Search for the cell housing the specified text and yield its [x, y] center coordinate. 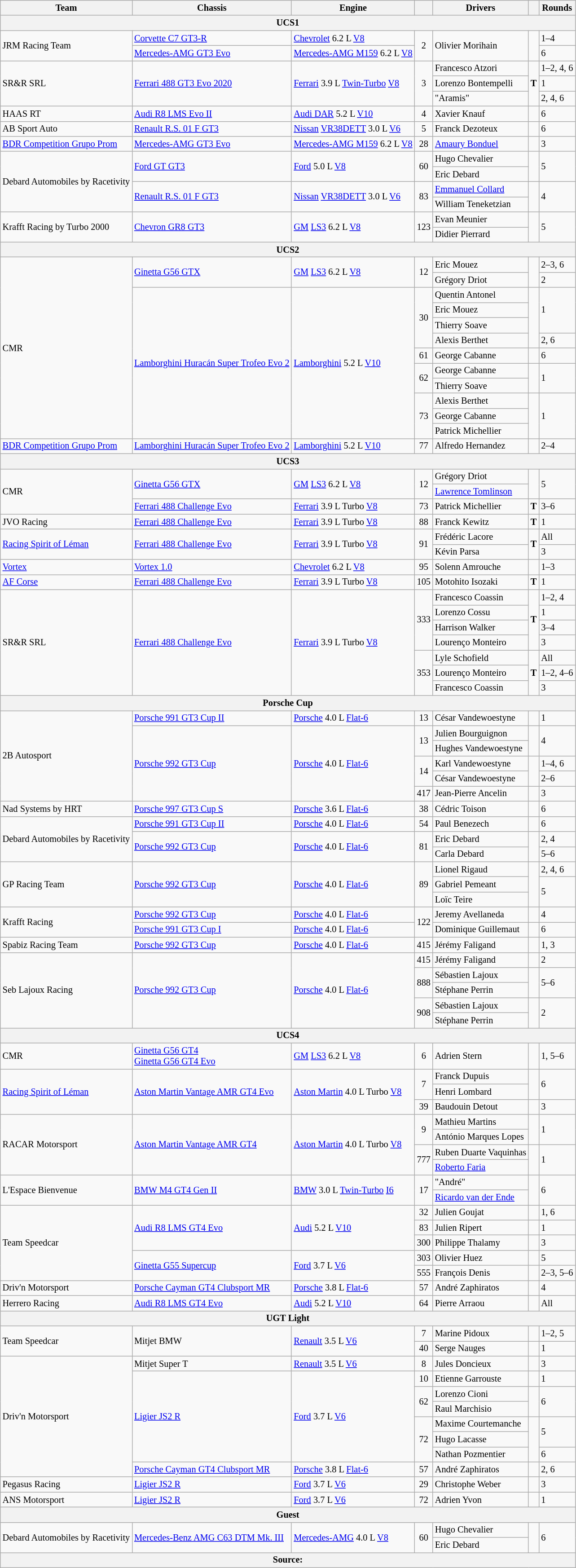
UCS1 [288, 23]
Source: [288, 1560]
88 [424, 522]
89 [424, 885]
105 [424, 582]
Xavier Knauf [480, 114]
3–6 [557, 507]
Rounds [557, 8]
ANS Motorsport [66, 1500]
Gabriel Pemeant [480, 884]
Adrien Stern [480, 1056]
Audi R8 LMS Evo II [212, 114]
Ricardo van der Ende [480, 1198]
77 [424, 446]
888 [424, 982]
Jean-Pierre Ancelin [480, 793]
Lyle Schofield [480, 658]
"Aramis" [480, 98]
95 [424, 567]
Seb Lajoux Racing [66, 990]
64 [424, 1303]
Ginetta G56 GT4 Ginetta G56 GT4 Evo [212, 1056]
Hugo Lacasse [480, 1439]
Loïc Teire [480, 899]
Mathieu Martins [480, 1122]
54 [424, 824]
Maxime Courtemanche [480, 1424]
Kévin Parsa [480, 552]
Ginetta G55 Supercup [212, 1265]
Quentin Antonel [480, 295]
BMW 3.0 L Twin-Turbo I6 [353, 1190]
Porsche 991 GT3 Cup I [212, 929]
2B Autosport [66, 756]
Julien Bourguignon [480, 733]
JVO Racing [66, 522]
L'Espace Bienvenue [66, 1190]
Karl Vandewoestyne [480, 763]
61 [424, 355]
2–3, 5–6 [557, 1273]
Adrien Yvon [480, 1500]
123 [424, 227]
Paul Benezech [480, 824]
9 [424, 1129]
Olivier Huez [480, 1258]
Julien Goujat [480, 1212]
122 [424, 922]
Mercedes-AMG 4.0 L V8 [353, 1537]
1–3 [557, 567]
91 [424, 544]
Mitjet Super T [212, 1364]
777 [424, 1159]
Franck Dupuis [480, 1076]
Mitjet BMW [212, 1341]
Alfredo Hernandez [480, 446]
1, 5–6 [557, 1056]
10 [424, 1379]
Roberto Faria [480, 1167]
UCS4 [288, 1035]
AB Sport Auto [66, 129]
William Teneketzian [480, 204]
Olivier Morihain [480, 46]
Evan Meunier [480, 220]
1–2, 5 [557, 1333]
Lorenzo Bontempelli [480, 84]
Audi DAR 5.2 L V10 [353, 114]
Solenn Amrouche [480, 567]
Ford GT GT3 [212, 166]
1–4, 6 [557, 763]
1, 6 [557, 1212]
81 [424, 846]
Krafft Racing [66, 922]
Mercedes-Benz AMG C63 DTM Mk. III [212, 1537]
UCS2 [288, 250]
Julien Ripert [480, 1228]
Pegasus Racing [66, 1484]
François Denis [480, 1273]
BMW M4 GT4 Gen II [212, 1190]
Carla Debard [480, 854]
Aston Martin Vantage AMR GT4 [212, 1144]
Philippe Thalamy [480, 1242]
1–2, 4–6 [557, 673]
1–4 [557, 38]
"André" [480, 1182]
Serge Nauges [480, 1348]
Hughes Vandewoestyne [480, 749]
GP Racing Team [66, 885]
RACAR Motorsport [66, 1144]
2–4 [557, 446]
3–4 [557, 627]
14 [424, 771]
Herrero Racing [66, 1303]
Ferrari 3.9 L Twin-Turbo V8 [353, 84]
Porsche 997 GT3 Cup S [212, 809]
Amaury Bonduel [480, 144]
UGT Light [288, 1318]
Lawrence Tomlinson [480, 491]
HAAS RT [66, 114]
Francesco Atzori [480, 68]
30 [424, 318]
Spabiz Racing Team [66, 945]
Ruben Duarte Vaquinhas [480, 1152]
António Marques Lopes [480, 1137]
Aston Martin Vantage AMR GT4 Evo [212, 1091]
417 [424, 793]
Raul Marchisio [480, 1409]
Etienne Garrouste [480, 1379]
2–6 [557, 779]
Chevron GR8 GT3 [212, 227]
908 [424, 1013]
300 [424, 1242]
Engine [353, 8]
Porsche Cup [288, 703]
28 [424, 144]
AF Corse [66, 582]
1–2, 4, 6 [557, 68]
Dominique Guillemaut [480, 929]
303 [424, 1258]
Vortex 1.0 [212, 567]
Corvette C7 GT3-R [212, 38]
Krafft Racing by Turbo 2000 [66, 227]
Ferrari 488 GT3 Evo 2020 [212, 84]
333 [424, 620]
353 [424, 673]
Jeremy Avellaneda [480, 915]
Franck Kewitz [480, 522]
2, 4 [557, 839]
Emmanuel Collard [480, 189]
2–3, 6 [557, 264]
Baudouin Detout [480, 1107]
Ford 5.0 L V8 [353, 166]
39 [424, 1107]
Nad Systems by HRT [66, 809]
Pierre Arraou [480, 1303]
Harrison Walker [480, 627]
Team [66, 8]
Motohito Isozaki [480, 582]
Didier Pierrard [480, 234]
32 [424, 1212]
Nathan Pozmentier [480, 1454]
Lorenzo Cossu [480, 612]
8 [424, 1364]
Christophe Weber [480, 1484]
JRM Racing Team [66, 46]
1, 3 [557, 945]
Porsche 3.6 L Flat-6 [353, 809]
Frédéric Lacore [480, 537]
Franck Dezoteux [480, 129]
UCS3 [288, 461]
Marine Pidoux [480, 1333]
29 [424, 1484]
40 [424, 1348]
Guest [288, 1515]
Lorenzo Cioni [480, 1394]
Henri Lombard [480, 1092]
17 [424, 1190]
Jules Doncieux [480, 1364]
Cédric Toison [480, 809]
Chassis [212, 8]
Drivers [480, 8]
1–2, 4 [557, 597]
Vortex [66, 567]
38 [424, 809]
Lionel Rigaud [480, 869]
555 [424, 1273]
